Return the [X, Y] coordinate for the center point of the cell that contains the specified text.  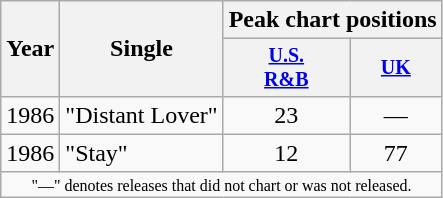
12 [286, 153]
77 [396, 153]
UK [396, 68]
"Stay" [142, 153]
Year [30, 49]
"—" denotes releases that did not chart or was not released. [222, 184]
23 [286, 115]
"Distant Lover" [142, 115]
U.S. R&B [286, 68]
Peak chart positions [332, 20]
— [396, 115]
Single [142, 49]
